Identify which cell holds the provided text, then report its [X, Y] central coordinate. 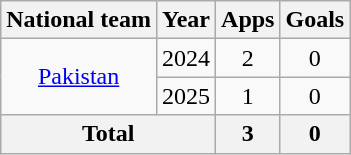
National team [79, 20]
2025 [186, 96]
Apps [248, 20]
1 [248, 96]
Goals [315, 20]
Pakistan [79, 77]
Year [186, 20]
2 [248, 58]
Total [108, 134]
2024 [186, 58]
3 [248, 134]
